Determine the (x, y) coordinate at the center of the cell enclosing the given text.  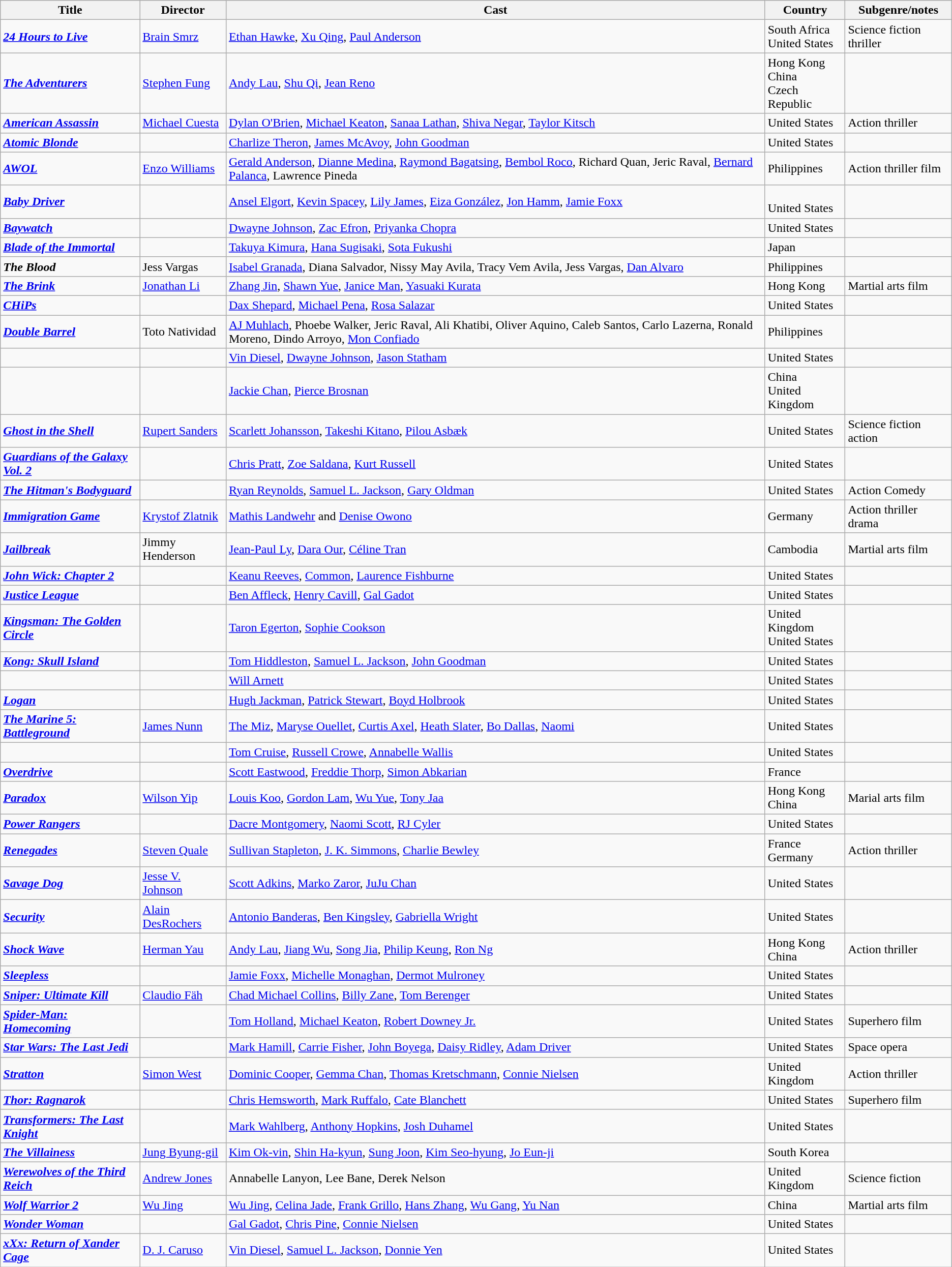
Enzo Williams (183, 169)
Sniper: Ultimate Kill (70, 995)
Stratton (70, 1074)
Chris Pratt, Zoe Saldana, Kurt Russell (495, 464)
Mark Wahlberg, Anthony Hopkins, Josh Duhamel (495, 1126)
Star Wars: The Last Jedi (70, 1047)
Gal Gadot, Chris Pine, Connie Nielsen (495, 1224)
Scott Adkins, Marko Zaror, JuJu Chan (495, 884)
Wilson Yip (183, 798)
Dacre Montgomery, Naomi Scott, RJ Cyler (495, 824)
Werewolves of the Third Reich (70, 1179)
Transformers: The Last Knight (70, 1126)
Tom Holland, Michael Keaton, Robert Downey Jr. (495, 1021)
Sleepless (70, 976)
Blade of the Immortal (70, 247)
Claudio Fäh (183, 995)
Taron Egerton, Sophie Cookson (495, 628)
John Wick: Chapter 2 (70, 576)
AWOL (70, 169)
ChinaUnited Kingdom (805, 391)
China (805, 1204)
Double Barrel (70, 331)
Dylan O'Brien, Michael Keaton, Sanaa Lathan, Shiva Negar, Taylor Kitsch (495, 123)
Kong: Skull Island (70, 661)
Tom Hiddleston, Samuel L. Jackson, John Goodman (495, 661)
Kim Ok-vin, Shin Ha-kyun, Sung Joon, Kim Seo-hyung, Jo Eun-ji (495, 1152)
United KingdomUnited States (805, 628)
Thor: Ragnarok (70, 1100)
Action thriller drama (898, 517)
Guardians of the Galaxy Vol. 2 (70, 464)
Jonathan Li (183, 286)
Will Arnett (495, 680)
Paradox (70, 798)
Dwayne Johnson, Zac Efron, Priyanka Chopra (495, 228)
24 Hours to Live (70, 37)
Keanu Reeves, Common, Laurence Fishburne (495, 576)
Brain Smrz (183, 37)
Sullivan Stapleton, J. K. Simmons, Charlie Bewley (495, 850)
Japan (805, 247)
Louis Koo, Gordon Lam, Wu Yue, Tony Jaa (495, 798)
Title (70, 10)
Jean-Paul Ly, Dara Our, Céline Tran (495, 549)
Germany (805, 517)
Hong Kong (805, 286)
Andy Lau, Jiang Wu, Song Jia, Philip Keung, Ron Ng (495, 950)
Wu Jing (183, 1204)
Action thriller film (898, 169)
The Adventurers (70, 83)
Director (183, 10)
Ben Affleck, Henry Cavill, Gal Gadot (495, 595)
AJ Muhlach, Phoebe Walker, Jeric Raval, Ali Khatibi, Oliver Aquino, Caleb Santos, Carlo Lazerna, Ronald Moreno, Dindo Arroyo, Mon Confiado (495, 331)
Security (70, 916)
Kingsman: The Golden Circle (70, 628)
American Assassin (70, 123)
Chad Michael Collins, Billy Zane, Tom Berenger (495, 995)
Ryan Reynolds, Samuel L. Jackson, Gary Oldman (495, 490)
Jess Vargas (183, 266)
Andy Lau, Shu Qi, Jean Reno (495, 83)
Jamie Foxx, Michelle Monaghan, Dermot Mulroney (495, 976)
xXx: Return of Xander Cage (70, 1251)
Ghost in the Shell (70, 431)
Jung Byung-gil (183, 1152)
Science fiction (898, 1179)
FranceGermany (805, 850)
Power Rangers (70, 824)
Scott Eastwood, Freddie Thorp, Simon Abkarian (495, 771)
Toto Natividad (183, 331)
Space opera (898, 1047)
Simon West (183, 1074)
Science fiction action (898, 431)
Antonio Banderas, Ben Kingsley, Gabriella Wright (495, 916)
The Blood (70, 266)
Immigration Game (70, 517)
Baby Driver (70, 201)
Wolf Warrior 2 (70, 1204)
South Korea (805, 1152)
Renegades (70, 850)
Annabelle Lanyon, Lee Bane, Derek Nelson (495, 1179)
D. J. Caruso (183, 1251)
The Villainess (70, 1152)
Tom Cruise, Russell Crowe, Annabelle Wallis (495, 752)
Spider-Man: Homecoming (70, 1021)
Hugh Jackman, Patrick Stewart, Boyd Holbrook (495, 700)
Isabel Granada, Diana Salvador, Nissy May Avila, Tracy Vem Avila, Jess Vargas, Dan Alvaro (495, 266)
The Hitman's Bodyguard (70, 490)
Cambodia (805, 549)
Marial arts film (898, 798)
Jackie Chan, Pierce Brosnan (495, 391)
Country (805, 10)
Cast (495, 10)
Michael Cuesta (183, 123)
Ansel Elgort, Kevin Spacey, Lily James, Eiza González, Jon Hamm, Jamie Foxx (495, 201)
Logan (70, 700)
Baywatch (70, 228)
Jesse V. Johnson (183, 884)
Vin Diesel, Samuel L. Jackson, Donnie Yen (495, 1251)
Ethan Hawke, Xu Qing, Paul Anderson (495, 37)
Vin Diesel, Dwayne Johnson, Jason Statham (495, 358)
Alain DesRochers (183, 916)
Justice League (70, 595)
Action Comedy (898, 490)
Wu Jing, Celina Jade, Frank Grillo, Hans Zhang, Wu Gang, Yu Nan (495, 1204)
Atomic Blonde (70, 142)
Dominic Cooper, Gemma Chan, Thomas Kretschmann, Connie Nielsen (495, 1074)
Science fiction thriller (898, 37)
Krystof Zlatnik (183, 517)
Overdrive (70, 771)
Savage Dog (70, 884)
Mathis Landwehr and Denise Owono (495, 517)
Jimmy Henderson (183, 549)
CHiPs (70, 305)
Herman Yau (183, 950)
The Brink (70, 286)
Rupert Sanders (183, 431)
Stephen Fung (183, 83)
Zhang Jin, Shawn Yue, Janice Man, Yasuaki Kurata (495, 286)
Charlize Theron, James McAvoy, John Goodman (495, 142)
The Miz, Maryse Ouellet, Curtis Axel, Heath Slater, Bo Dallas, Naomi (495, 726)
Andrew Jones (183, 1179)
Subgenre/notes (898, 10)
Scarlett Johansson, Takeshi Kitano, Pilou Asbæk (495, 431)
South AfricaUnited States (805, 37)
Steven Quale (183, 850)
Mark Hamill, Carrie Fisher, John Boyega, Daisy Ridley, Adam Driver (495, 1047)
France (805, 771)
Wonder Woman (70, 1224)
Dax Shepard, Michael Pena, Rosa Salazar (495, 305)
Jailbreak (70, 549)
The Marine 5: Battleground (70, 726)
Shock Wave (70, 950)
Takuya Kimura, Hana Sugisaki, Sota Fukushi (495, 247)
Chris Hemsworth, Mark Ruffalo, Cate Blanchett (495, 1100)
Gerald Anderson, Dianne Medina, Raymond Bagatsing, Bembol Roco, Richard Quan, Jeric Raval, Bernard Palanca, Lawrence Pineda (495, 169)
Hong KongChinaCzech Republic (805, 83)
James Nunn (183, 726)
